Determine the [X, Y] coordinate at the center of the cell enclosing the given text.  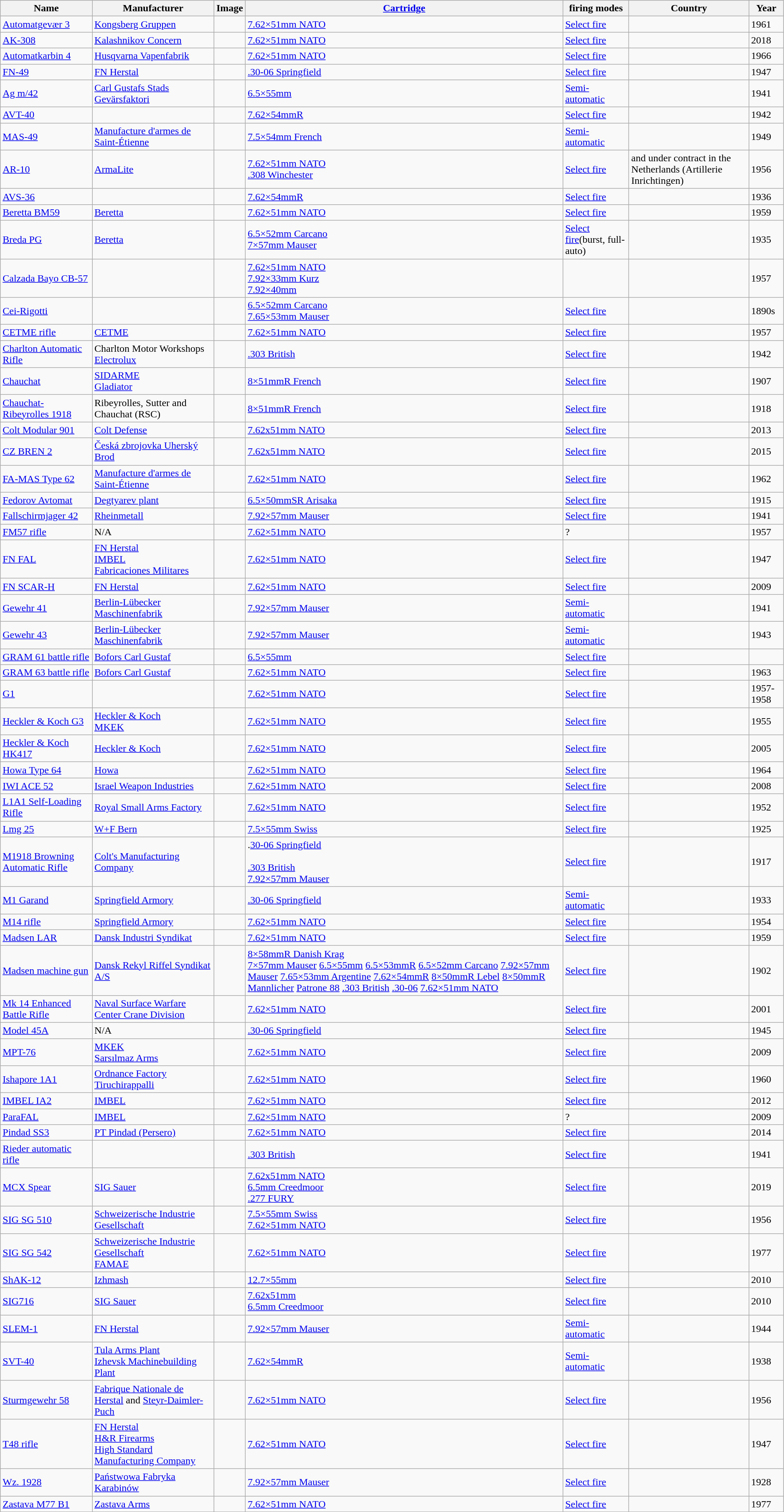
Royal Small Arms Factory [153, 807]
2015 [766, 451]
CZ BREN 2 [46, 451]
7.62x51mm6.5mm Creedmoor [404, 1301]
G1 [46, 694]
1966 [766, 56]
PT Pindad (Persero) [153, 1133]
GRAM 63 battle rifle [46, 673]
and under contract in the Netherlands (Artillerie Inrichtingen) [689, 169]
CETME rifle [46, 333]
1925 [766, 829]
IWI ACE 52 [46, 786]
IMBEL IA2 [46, 1101]
firing modes [596, 8]
Kalashnikov Concern [153, 40]
AR-10 [46, 169]
Gewehr 41 [46, 607]
W+F Bern [153, 829]
Ribeyrolles, Sutter and Chauchat (RSC) [153, 409]
Heckler & Koch G3 [46, 721]
Manufacturer [153, 8]
Country [689, 8]
Charlton Automatic Rifle [46, 354]
Cei-Rigotti [46, 311]
SLEM-1 [46, 1329]
1928 [766, 1482]
Rheinmetall [153, 516]
FA-MAS Type 62 [46, 479]
Charlton Motor WorkshopsElectrolux [153, 354]
MAS-49 [46, 136]
MKEKSarsılmaz Arms [153, 1052]
Madsen LAR [46, 938]
Degtyarev plant [153, 500]
Dansk Rekyl Riffel Syndikat A/S [153, 970]
Lmg 25 [46, 829]
Rieder automatic rifle [46, 1154]
Państwowa Fabryka Karabinów [153, 1482]
ParaFAL [46, 1117]
L1A1 Self-Loading Rifle [46, 807]
AVS-36 [46, 196]
FN HerstalH&R FirearmsHigh Standard Manufacturing Company [153, 1444]
Dansk Industri Syndikat [153, 938]
1955 [766, 721]
AVT-40 [46, 115]
7.5×55mm Swiss [404, 829]
1907 [766, 381]
7.5×55mm Swiss7.62×51mm NATO [404, 1220]
Model 45A [46, 1030]
Breda PG [46, 239]
Year [766, 8]
FN SCAR-H [46, 586]
GRAM 61 battle rifle [46, 656]
M14 rifle [46, 922]
1935 [766, 239]
Zastava M77 B1 [46, 1504]
Automatgevær 3 [46, 24]
Heckler & Koch [153, 749]
1936 [766, 196]
MCX Spear [46, 1187]
12.7×55mm [404, 1280]
Colt's Manufacturing Company [153, 861]
6.5×52mm Carcano7.65×53mm Mauser [404, 311]
SIG SG 542 [46, 1253]
2012 [766, 1101]
Israel Weapon Industries [153, 786]
Pindad SS3 [46, 1133]
Tula Arms PlantIzhevsk Machinebuilding Plant [153, 1361]
Česká zbrojovka Uherský Brod [153, 451]
6.5×50mmSR Arisaka [404, 500]
1933 [766, 900]
FN FAL [46, 559]
SIDARMEGladiator [153, 381]
2005 [766, 749]
2013 [766, 430]
Howa [153, 770]
2018 [766, 40]
2019 [766, 1187]
Fabrique Nationale de Herstal and Steyr-Daimler-Puch [153, 1400]
Naval Surface Warfare Center Crane Division [153, 1009]
Kongsberg Gruppen [153, 24]
.30-06 Springfield.303 British7.92×57mm Mauser [404, 861]
7.62×51mm NATO7.92×33mm Kurz7.92×40mm [404, 278]
1964 [766, 770]
1915 [766, 500]
1961 [766, 24]
Beretta BM59 [46, 212]
1954 [766, 922]
Madsen machine gun [46, 970]
1918 [766, 409]
ShAK-12 [46, 1280]
T48 rifle [46, 1444]
Ishapore 1A1 [46, 1080]
Schweizerische Industrie GesellschaftFAMAE [153, 1253]
SVT-40 [46, 1361]
Ordnance Factory Tiruchirappalli [153, 1080]
1949 [766, 136]
7.62x51mm NATO6.5mm Creedmoor.277 FURY [404, 1187]
Heckler & KochMKEK [153, 721]
2014 [766, 1133]
FM57 rifle [46, 532]
Image [230, 8]
Schweizerische Industrie Gesellschaft [153, 1220]
Cartridge [404, 8]
1957-1958 [766, 694]
AK-308 [46, 40]
Ag m/42 [46, 94]
SIG SG 510 [46, 1220]
Heckler & Koch HK417 [46, 749]
1943 [766, 635]
Howa Type 64 [46, 770]
M1918 Browning Automatic Rifle [46, 861]
Select fire(burst, full-auto) [596, 239]
1902 [766, 970]
Name [46, 8]
Chauchat-Ribeyrolles 1918 [46, 409]
Gewehr 43 [46, 635]
1945 [766, 1030]
Zastava Arms [153, 1504]
MPT-76 [46, 1052]
Fallschirmjager 42 [46, 516]
Mk 14 Enhanced Battle Rifle [46, 1009]
Fedorov Avtomat [46, 500]
Wz. 1928 [46, 1482]
Carl Gustafs Stads Gevärsfaktori [153, 94]
CETME [153, 333]
1960 [766, 1080]
ArmaLite [153, 169]
6.5×52mm Carcano7×57mm Mauser [404, 239]
1952 [766, 807]
1917 [766, 861]
Automatkarbin 4 [46, 56]
1938 [766, 1361]
Calzada Bayo CB-57 [46, 278]
FN-49 [46, 72]
Husqvarna Vapenfabrik [153, 56]
M1 Garand [46, 900]
Colt Defense [153, 430]
1890s [766, 311]
7.62×51mm NATO.308 Winchester [404, 169]
SIG716 [46, 1301]
1963 [766, 673]
7.5×54mm French [404, 136]
Sturmgewehr 58 [46, 1400]
1962 [766, 479]
Colt Modular 901 [46, 430]
2001 [766, 1009]
1944 [766, 1329]
Izhmash [153, 1280]
Chauchat [46, 381]
2008 [766, 786]
FN HerstalIMBELFabricaciones Militares [153, 559]
